Capture the cell that displays the provided text and extract its (x, y) central coordinate. 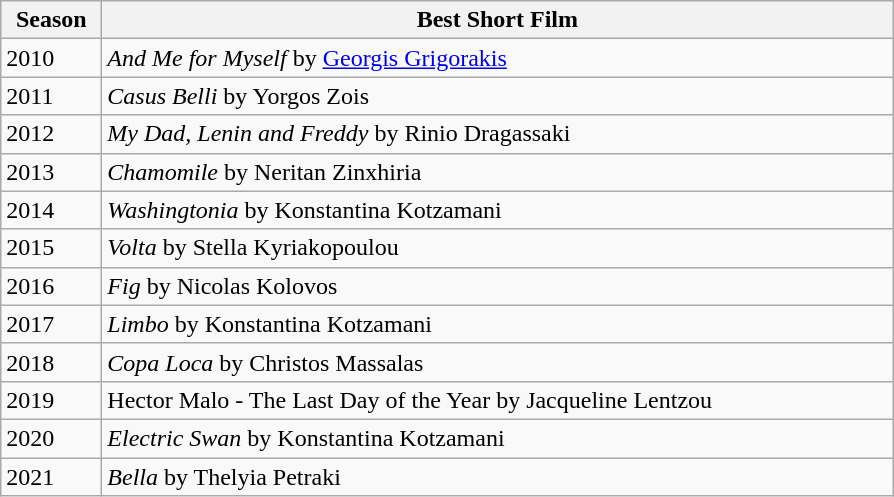
Volta by Stella Kyriakopoulou (498, 248)
Season (52, 20)
2015 (52, 248)
2018 (52, 362)
2017 (52, 324)
2011 (52, 96)
2021 (52, 477)
Electric Swan by Konstantina Kotzamani (498, 438)
Hector Malo - The Last Day of the Year by Jacqueline Lentzou (498, 400)
2016 (52, 286)
2014 (52, 210)
And Me for Myself by Georgis Grigorakis (498, 58)
2013 (52, 172)
Bella by Thelyia Petraki (498, 477)
Washingtonia by Konstantina Kotzamani (498, 210)
Limbo by Konstantina Kotzamani (498, 324)
Casus Belli by Yorgos Zois (498, 96)
Copa Loca by Christos Massalas (498, 362)
2012 (52, 134)
Chamomile by Neritan Zinxhiria (498, 172)
Best Short Film (498, 20)
2010 (52, 58)
Fig by Nicolas Kolovos (498, 286)
My Dad, Lenin and Freddy by Rinio Dragassaki (498, 134)
2020 (52, 438)
2019 (52, 400)
